Determine the (x, y) coordinate at the center of the cell enclosing the given text.  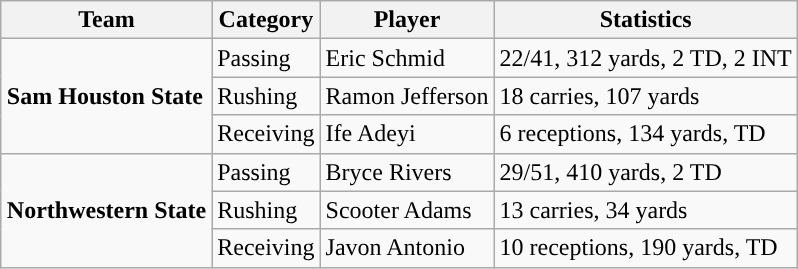
Ramon Jefferson (407, 96)
Eric Schmid (407, 58)
Sam Houston State (106, 96)
Northwestern State (106, 210)
Team (106, 20)
Ife Adeyi (407, 134)
Statistics (646, 20)
22/41, 312 yards, 2 TD, 2 INT (646, 58)
Player (407, 20)
Category (266, 20)
18 carries, 107 yards (646, 96)
Javon Antonio (407, 248)
10 receptions, 190 yards, TD (646, 248)
13 carries, 34 yards (646, 210)
Bryce Rivers (407, 172)
6 receptions, 134 yards, TD (646, 134)
29/51, 410 yards, 2 TD (646, 172)
Scooter Adams (407, 210)
